Determine the (X, Y) coordinate at the center of the cell enclosing the given text.  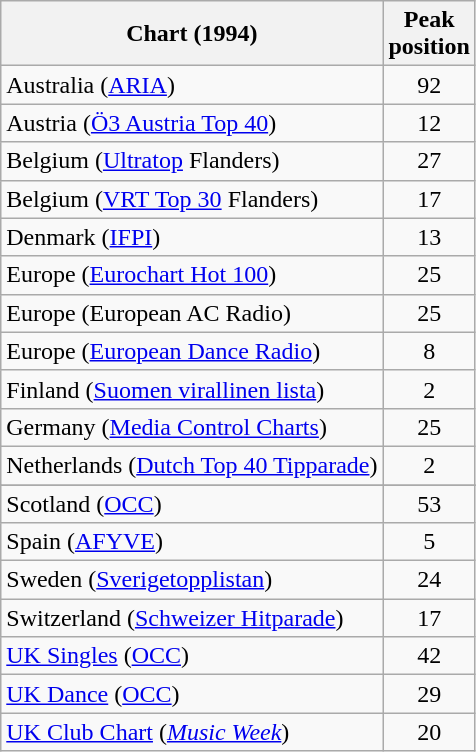
5 (429, 542)
Austria (Ö3 Austria Top 40) (192, 123)
UK Club Chart (Music Week) (192, 732)
Spain (AFYVE) (192, 542)
Belgium (Ultratop Flanders) (192, 161)
Germany (Media Control Charts) (192, 427)
27 (429, 161)
Europe (European Dance Radio) (192, 351)
Europe (Eurochart Hot 100) (192, 275)
Belgium (VRT Top 30 Flanders) (192, 199)
12 (429, 123)
Scotland (OCC) (192, 503)
Sweden (Sverigetopplistan) (192, 580)
20 (429, 732)
UK Dance (OCC) (192, 694)
Finland (Suomen virallinen lista) (192, 389)
Australia (ARIA) (192, 85)
53 (429, 503)
UK Singles (OCC) (192, 656)
Peakposition (429, 34)
Denmark (IFPI) (192, 237)
92 (429, 85)
Switzerland (Schweizer Hitparade) (192, 618)
42 (429, 656)
Chart (1994) (192, 34)
29 (429, 694)
Europe (European AC Radio) (192, 313)
8 (429, 351)
24 (429, 580)
13 (429, 237)
Netherlands (Dutch Top 40 Tipparade) (192, 465)
